Determine the [x, y] coordinate at the center of the cell enclosing the given text.  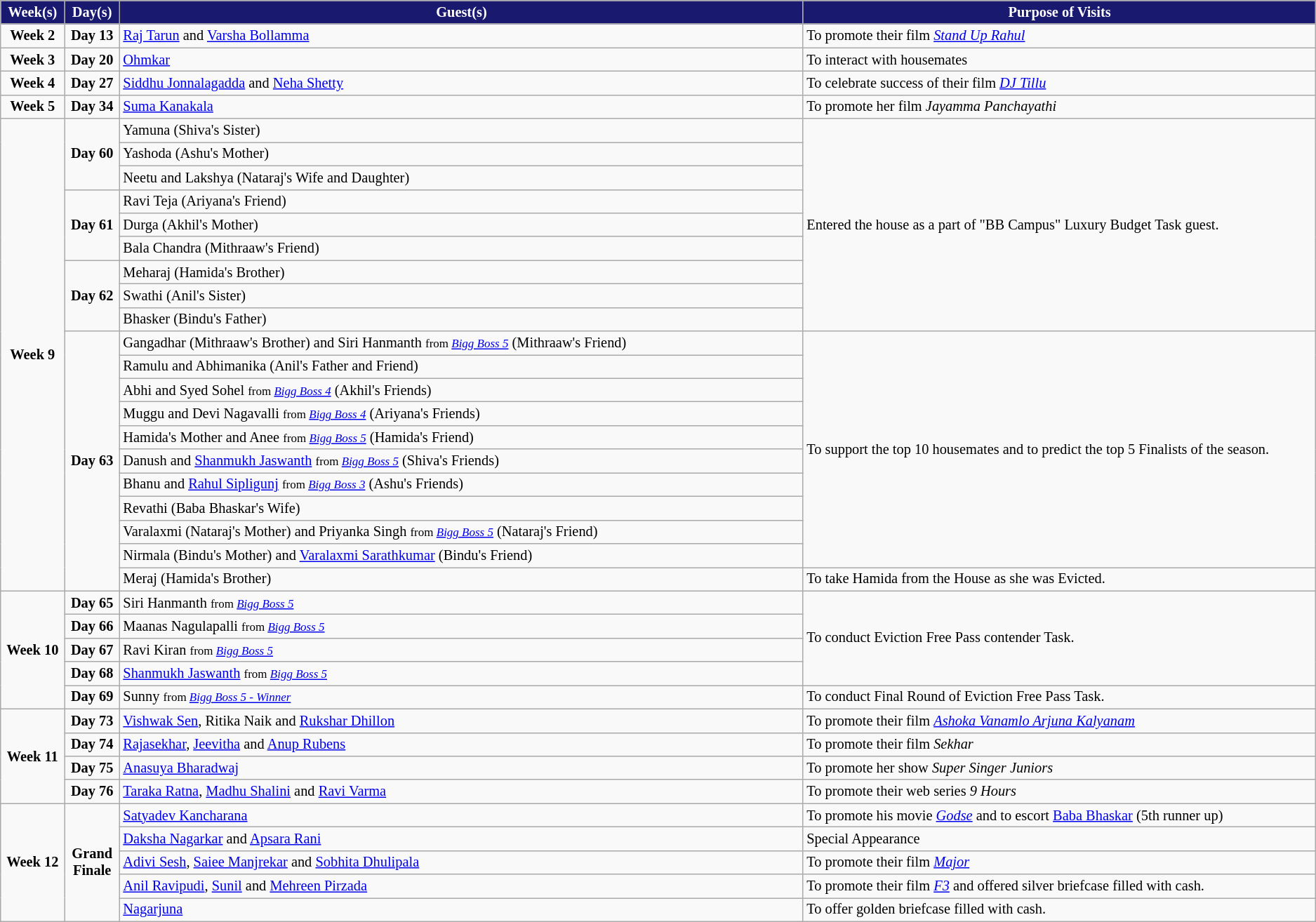
Week(s) [32, 12]
Bala Chandra (Mithraaw's Friend) [462, 248]
To promote their web series 9 Hours [1059, 791]
Day 68 [93, 674]
Yashoda (Ashu's Mother) [462, 154]
Day 73 [93, 721]
Ravi Teja (Ariyana's Friend) [462, 201]
To promote her show Super Singer Juniors [1059, 768]
Week 4 [32, 83]
Danush and Shanmukh Jaswanth from Bigg Boss 5 (Shiva's Friends) [462, 461]
Hamida's Mother and Anee from Bigg Boss 5 (Hamida's Friend) [462, 437]
Vishwak Sen, Ritika Naik and Rukshar Dhillon [462, 721]
Taraka Ratna, Madhu Shalini and Ravi Varma [462, 791]
To promote their film Major [1059, 862]
Week 12 [32, 862]
Satyadev Kancharana [462, 815]
Durga (Akhil's Mother) [462, 225]
To offer golden briefcase filled with cash. [1059, 909]
Bhasker (Bindu's Father) [462, 319]
Abhi and Syed Sohel from Bigg Boss 4 (Akhil's Friends) [462, 390]
Day 66 [93, 626]
To promote their film Sekhar [1059, 744]
To take Hamida from the House as she was Evicted. [1059, 579]
Day 34 [93, 107]
To support the top 10 housemates and to predict the top 5 Finalists of the season. [1059, 449]
Meraj (Hamida's Brother) [462, 579]
Anil Ravipudi, Sunil and Mehreen Pirzada [462, 886]
To promote their film Stand Up Rahul [1059, 36]
Siddhu Jonnalagadda and Neha Shetty [462, 83]
Varalaxmi (Nataraj's Mother) and Priyanka Singh from Bigg Boss 5 (Nataraj's Friend) [462, 532]
To conduct Eviction Free Pass contender Task. [1059, 639]
Week 10 [32, 650]
To interact with housemates [1059, 60]
Bhanu and Rahul Sipligunj from Bigg Boss 3 (Ashu's Friends) [462, 484]
Grand Finale [93, 862]
Week 11 [32, 756]
Nagarjuna [462, 909]
Day 65 [93, 603]
Day 75 [93, 768]
Maanas Nagulapalli from Bigg Boss 5 [462, 626]
Siri Hanmanth from Bigg Boss 5 [462, 603]
Day 76 [93, 791]
Yamuna (Shiva's Sister) [462, 131]
Anasuya Bharadwaj [462, 768]
Suma Kanakala [462, 107]
Daksha Nagarkar and Apsara Rani [462, 839]
Entered the house as a part of "BB Campus" Luxury Budget Task guest. [1059, 225]
Rajasekhar, Jeevitha and Anup Rubens [462, 744]
Raj Tarun and Varsha Bollamma [462, 36]
Day(s) [93, 12]
To celebrate success of their film DJ Tillu [1059, 83]
Week 9 [32, 355]
Special Appearance [1059, 839]
Purpose of Visits [1059, 12]
Shanmukh Jaswanth from Bigg Boss 5 [462, 674]
To conduct Final Round of Eviction Free Pass Task. [1059, 697]
Ramulu and Abhimanika (Anil's Father and Friend) [462, 366]
Day 60 [93, 154]
To promote their film Ashoka Vanamlo Arjuna Kalyanam [1059, 721]
Day 63 [93, 461]
Day 67 [93, 650]
Meharaj (Hamida's Brother) [462, 272]
Day 20 [93, 60]
Week 3 [32, 60]
Gangadhar (Mithraaw's Brother) and Siri Hanmanth from Bigg Boss 5 (Mithraaw's Friend) [462, 343]
Ohmkar [462, 60]
Revathi (Baba Bhaskar's Wife) [462, 508]
To promote his movie Godse and to escort Baba Bhaskar (5th runner up) [1059, 815]
To promote her film Jayamma Panchayathi [1059, 107]
Day 61 [93, 225]
Day 27 [93, 83]
Adivi Sesh, Saiee Manjrekar and Sobhita Dhulipala [462, 862]
Ravi Kiran from Bigg Boss 5 [462, 650]
To promote their film F3 and offered silver briefcase filled with cash. [1059, 886]
Sunny from Bigg Boss 5 - Winner [462, 697]
Neetu and Lakshya (Nataraj's Wife and Daughter) [462, 178]
Week 2 [32, 36]
Muggu and Devi Nagavalli from Bigg Boss 4 (Ariyana's Friends) [462, 413]
Day 69 [93, 697]
Day 13 [93, 36]
Day 62 [93, 296]
Swathi (Anil's Sister) [462, 295]
Week 5 [32, 107]
Nirmala (Bindu's Mother) and Varalaxmi Sarathkumar (Bindu's Friend) [462, 555]
Day 74 [93, 744]
Guest(s) [462, 12]
